Return [x, y] of the center of cell containing provided text 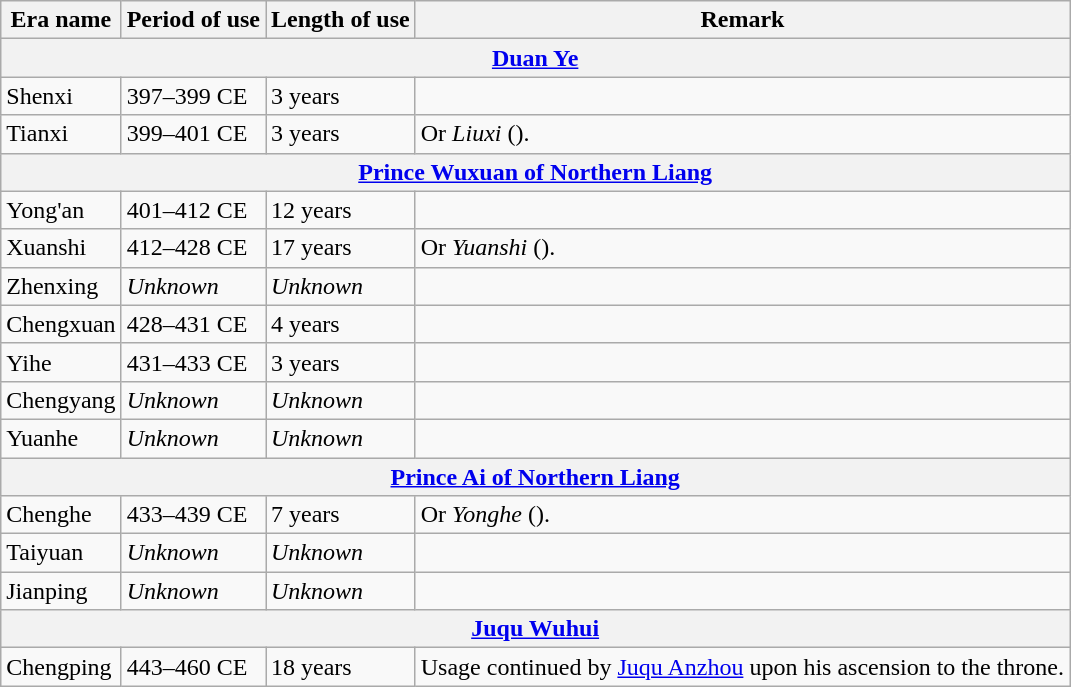
Yuanhe [61, 438]
Remark [742, 20]
Usage continued by Juqu Anzhou upon his ascension to the throne. [742, 667]
Or Liuxi (). [742, 134]
399–401 CE [193, 134]
Tianxi [61, 134]
Chengxuan [61, 324]
Prince Ai of Northern Liang [536, 477]
Yihe [61, 362]
401–412 CE [193, 210]
Yong'an [61, 210]
Duan Ye [536, 58]
412–428 CE [193, 248]
12 years [341, 210]
Prince Wuxuan of Northern Liang [536, 172]
397–399 CE [193, 96]
Length of use [341, 20]
431–433 CE [193, 362]
Chengyang [61, 400]
17 years [341, 248]
Chenghe [61, 515]
Era name [61, 20]
4 years [341, 324]
Or Yuanshi (). [742, 248]
Shenxi [61, 96]
Chengping [61, 667]
Period of use [193, 20]
18 years [341, 667]
443–460 CE [193, 667]
Taiyuan [61, 553]
433–439 CE [193, 515]
428–431 CE [193, 324]
Or Yonghe (). [742, 515]
7 years [341, 515]
Zhenxing [61, 286]
Juqu Wuhui [536, 629]
Jianping [61, 591]
Xuanshi [61, 248]
